Find where the given text appears and provide that cell's center as [x, y] coordinate. 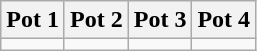
Pot 4 [224, 20]
Pot 3 [160, 20]
Pot 2 [96, 20]
Pot 1 [33, 20]
